Determine the [X, Y] coordinate at the center of the cell enclosing the given text.  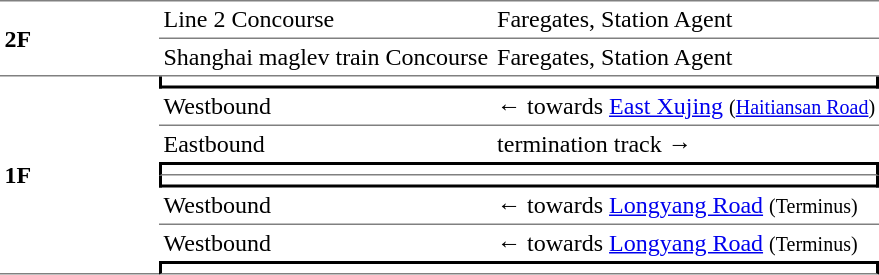
2F [80, 38]
Line 2 Concourse [326, 20]
1F [80, 175]
Eastbound [326, 144]
Shanghai maglev train Concourse [326, 58]
